Pinpoint the cell where the given text exists, returning its [X, Y] midpoint coordinate. 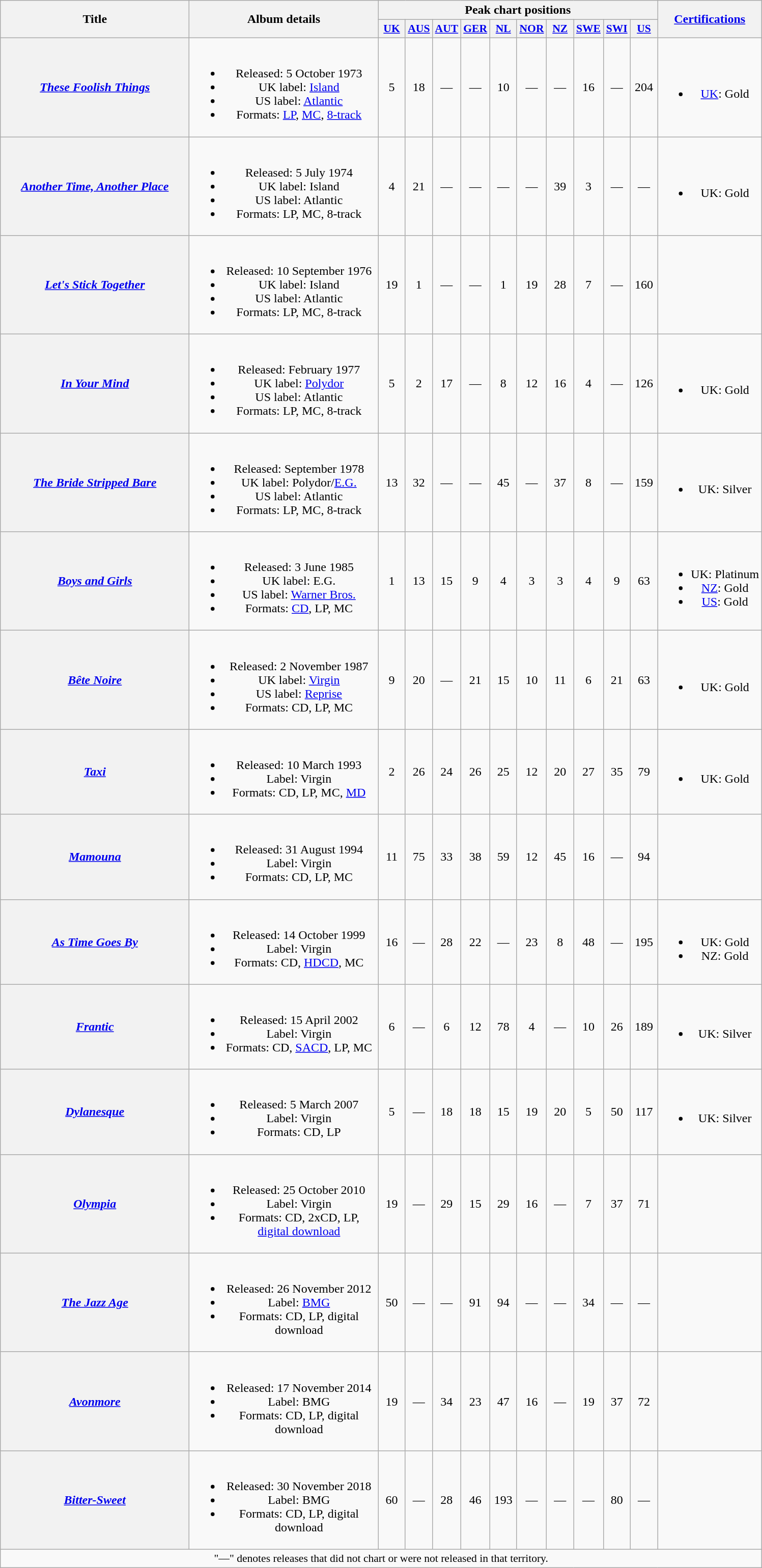
160 [643, 285]
Released: 10 September 1976UK label: IslandUS label: AtlanticFormats: LP, MC, 8-track [284, 285]
189 [643, 1027]
117 [643, 1111]
AUS [418, 29]
Frantic [95, 1027]
46 [475, 1500]
38 [475, 857]
Released: 10 March 1993Label: VirginFormats: CD, LP, MC, MD [284, 772]
72 [643, 1401]
47 [503, 1401]
Title [95, 19]
Album details [284, 19]
AUT [447, 29]
Bête Noire [95, 680]
UK: GoldNZ: Gold [710, 942]
195 [643, 942]
These Foolish Things [95, 87]
Released: 15 April 2002Label: VirginFormats: CD, SACD, LP, MC [284, 1027]
US [643, 29]
39 [560, 186]
48 [588, 942]
SWI [617, 29]
Released: 17 November 2014Label: BMGFormats: CD, LP, digital download [284, 1401]
22 [475, 942]
UK: PlatinumNZ: GoldUS: Gold [710, 581]
"—" denotes releases that did not chart or were not released in that territory. [381, 1558]
Released: 5 October 1973UK label: IslandUS label: AtlanticFormats: LP, MC, 8-track [284, 87]
71 [643, 1204]
193 [503, 1500]
SWE [588, 29]
UK [392, 29]
33 [447, 857]
159 [643, 482]
24 [447, 772]
35 [617, 772]
32 [418, 482]
Avonmore [95, 1401]
NZ [560, 29]
59 [503, 857]
Bitter-Sweet [95, 1500]
The Jazz Age [95, 1302]
Released: February 1977UK label: PolydorUS label: AtlanticFormats: LP, MC, 8-track [284, 384]
Released: 30 November 2018Label: BMGFormats: CD, LP, digital download [284, 1500]
Released: 2 November 1987UK label: VirginUS label: RepriseFormats: CD, LP, MC [284, 680]
17 [447, 384]
GER [475, 29]
27 [588, 772]
79 [643, 772]
Mamouna [95, 857]
78 [503, 1027]
25 [503, 772]
Let's Stick Together [95, 285]
Released: 25 October 2010Label: VirginFormats: CD, 2xCD, LP, digital download [284, 1204]
NL [503, 29]
Taxi [95, 772]
75 [418, 857]
Another Time, Another Place [95, 186]
NOR [531, 29]
Released: 31 August 1994Label: VirginFormats: CD, LP, MC [284, 857]
As Time Goes By [95, 942]
Dylanesque [95, 1111]
Boys and Girls [95, 581]
In Your Mind [95, 384]
Released: 14 October 1999Label: VirginFormats: CD, HDCD, MC [284, 942]
204 [643, 87]
Certifications [710, 19]
Olympia [95, 1204]
80 [617, 1500]
The Bride Stripped Bare [95, 482]
60 [392, 1500]
Released: September 1978UK label: Polydor/E.G.US label: AtlanticFormats: LP, MC, 8-track [284, 482]
126 [643, 384]
Released: 26 November 2012Label: BMGFormats: CD, LP, digital download [284, 1302]
Peak chart positions [518, 10]
Released: 5 July 1974UK label: IslandUS label: AtlanticFormats: LP, MC, 8-track [284, 186]
Released: 3 June 1985UK label: E.G.US label: Warner Bros.Formats: CD, LP, MC [284, 581]
Released: 5 March 2007Label: VirginFormats: CD, LP [284, 1111]
91 [475, 1302]
